From the cell containing the given text, extract its center point as (X, Y) coordinate. 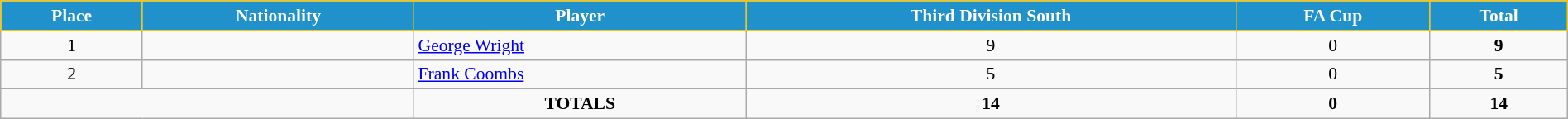
1 (72, 45)
Place (72, 16)
Total (1499, 16)
Player (581, 16)
TOTALS (581, 104)
FA Cup (1333, 16)
Frank Coombs (581, 74)
2 (72, 74)
Nationality (278, 16)
George Wright (581, 45)
Third Division South (991, 16)
